Search for the cell housing the specified text and yield its (X, Y) center coordinate. 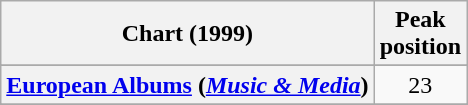
Chart (1999) (188, 34)
European Albums (Music & Media) (188, 85)
Peakposition (420, 34)
23 (420, 85)
